From the cell containing the given text, extract its center point as [x, y] coordinate. 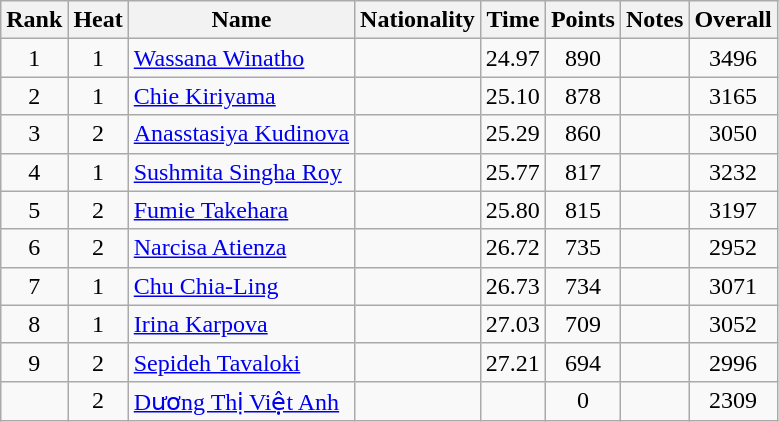
4 [34, 172]
Wassana Winatho [241, 58]
0 [582, 401]
Overall [733, 20]
Sepideh Tavaloki [241, 362]
Irina Karpova [241, 324]
Chie Kiriyama [241, 96]
Notes [654, 20]
2996 [733, 362]
3165 [733, 96]
3 [34, 134]
3071 [733, 286]
Name [241, 20]
817 [582, 172]
26.72 [512, 248]
Heat [98, 20]
3050 [733, 134]
2952 [733, 248]
Chu Chia-Ling [241, 286]
5 [34, 210]
878 [582, 96]
9 [34, 362]
Fumie Takehara [241, 210]
27.21 [512, 362]
26.73 [512, 286]
890 [582, 58]
3052 [733, 324]
24.97 [512, 58]
7 [34, 286]
709 [582, 324]
694 [582, 362]
734 [582, 286]
3232 [733, 172]
Nationality [418, 20]
815 [582, 210]
27.03 [512, 324]
25.29 [512, 134]
Time [512, 20]
6 [34, 248]
Dương Thị Việt Anh [241, 401]
2309 [733, 401]
860 [582, 134]
25.77 [512, 172]
735 [582, 248]
Anasstasiya Kudinova [241, 134]
Points [582, 20]
Sushmita Singha Roy [241, 172]
Rank [34, 20]
8 [34, 324]
Narcisa Atienza [241, 248]
3496 [733, 58]
25.80 [512, 210]
25.10 [512, 96]
3197 [733, 210]
